Locate the cell with the specified text and output its (x, y) center coordinate. 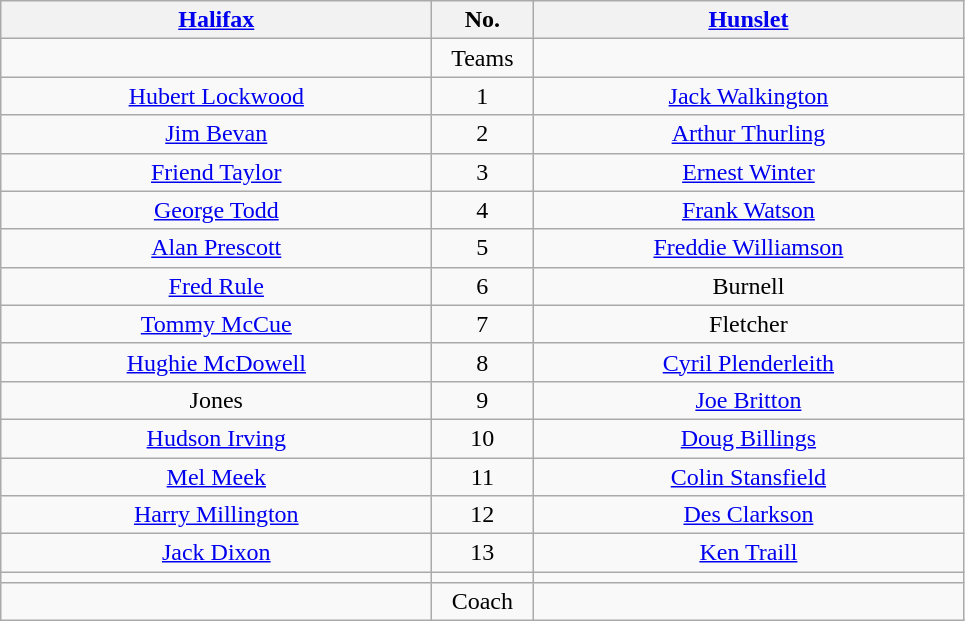
Joe Britton (748, 400)
Fletcher (748, 324)
Jack Walkington (748, 96)
11 (482, 477)
Freddie Williamson (748, 248)
Hudson Irving (216, 438)
8 (482, 362)
Hunslet (748, 20)
Ernest Winter (748, 172)
Colin Stansfield (748, 477)
Tommy McCue (216, 324)
4 (482, 210)
Jones (216, 400)
2 (482, 134)
5 (482, 248)
7 (482, 324)
Fred Rule (216, 286)
Arthur Thurling (748, 134)
Doug Billings (748, 438)
Coach (482, 602)
12 (482, 515)
Des Clarkson (748, 515)
Alan Prescott (216, 248)
Frank Watson (748, 210)
Ken Traill (748, 553)
6 (482, 286)
Hughie McDowell (216, 362)
3 (482, 172)
10 (482, 438)
Jim Bevan (216, 134)
Burnell (748, 286)
Hubert Lockwood (216, 96)
1 (482, 96)
Friend Taylor (216, 172)
No. (482, 20)
9 (482, 400)
Teams (482, 58)
George Todd (216, 210)
Halifax (216, 20)
Jack Dixon (216, 553)
Cyril Plenderleith (748, 362)
Harry Millington (216, 515)
13 (482, 553)
Mel Meek (216, 477)
